Extract the [X, Y] coordinate from the center of the cell holding the provided text.  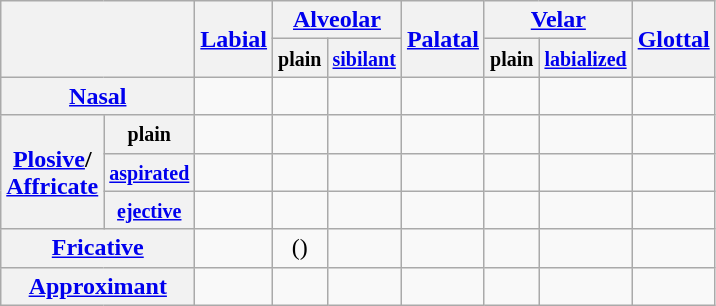
sibilant [364, 58]
labialized [586, 58]
() [300, 248]
Approximant [98, 286]
Glottal [674, 39]
Labial [234, 39]
Plosive/Affricate [52, 172]
ejective [150, 210]
Palatal [442, 39]
aspirated [150, 172]
Fricative [98, 248]
Nasal [98, 96]
Alveolar [338, 20]
Velar [558, 20]
